Provide the [x, y] coordinate of the cell's center where the given text is located.  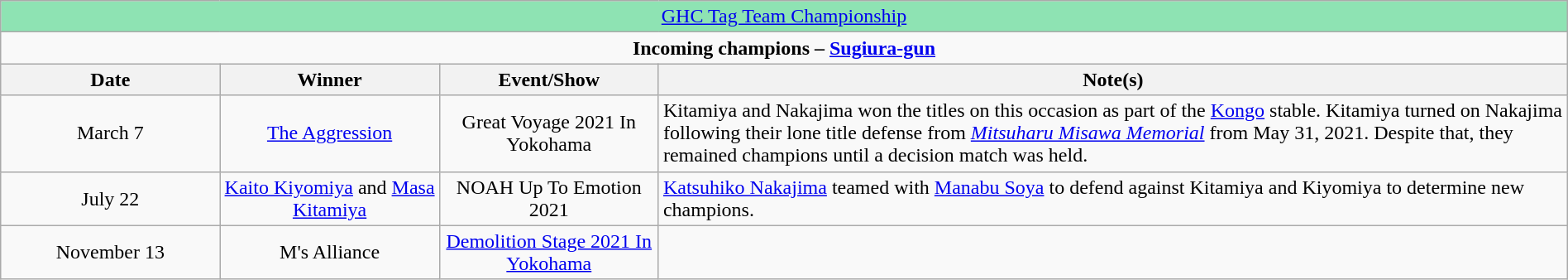
Kaito Kiyomiya and Masa Kitamiya [329, 199]
March 7 [111, 133]
Date [111, 80]
November 13 [111, 252]
The Aggression [329, 133]
Demolition Stage 2021 In Yokohama [549, 252]
M's Alliance [329, 252]
Great Voyage 2021 In Yokohama [549, 133]
Note(s) [1113, 80]
Katsuhiko Nakajima teamed with Manabu Soya to defend against Kitamiya and Kiyomiya to determine new champions. [1113, 199]
Event/Show [549, 80]
Winner [329, 80]
GHC Tag Team Championship [784, 17]
Incoming champions – Sugiura-gun [784, 48]
NOAH Up To Emotion 2021 [549, 199]
July 22 [111, 199]
